For the text-containing cell, return its midpoint in (X, Y) coordinate format. 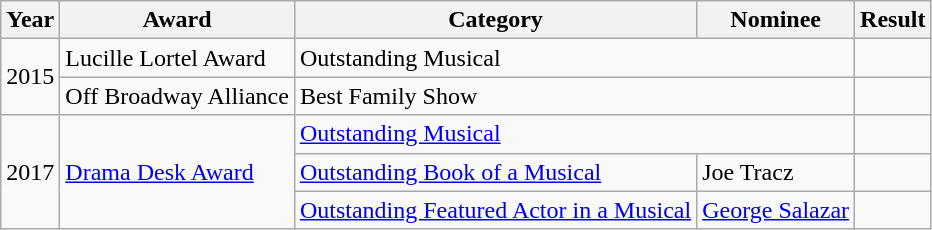
Off Broadway Alliance (178, 96)
Outstanding Book of a Musical (495, 172)
Drama Desk Award (178, 172)
Result (893, 20)
Outstanding Featured Actor in a Musical (495, 210)
Joe Tracz (776, 172)
Category (495, 20)
2017 (30, 172)
Award (178, 20)
Nominee (776, 20)
Lucille Lortel Award (178, 58)
Year (30, 20)
George Salazar (776, 210)
2015 (30, 77)
Best Family Show (574, 96)
